Capture the cell that displays the provided text and extract its [x, y] central coordinate. 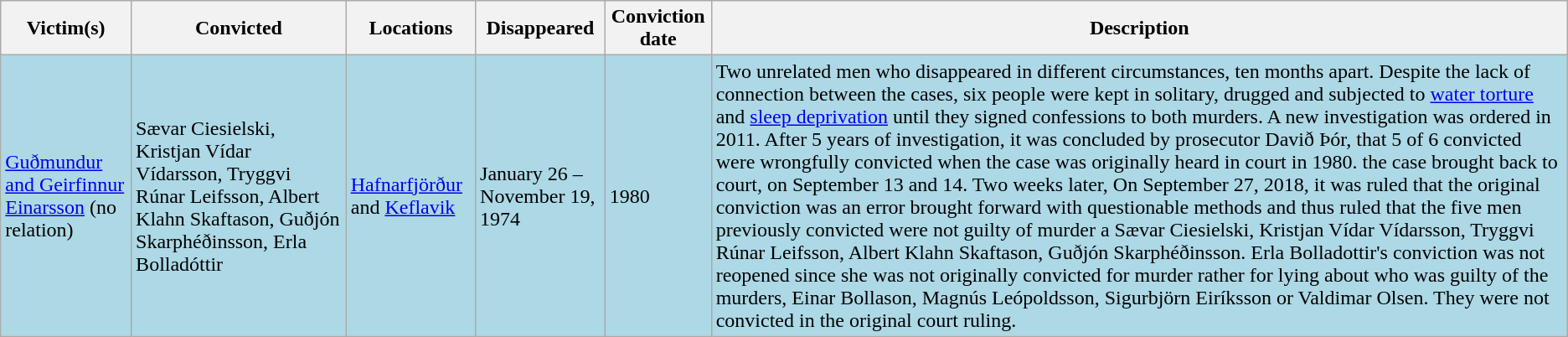
Guðmundur and Geirfinnur Einarsson (no relation) [66, 196]
Disappeared [541, 29]
Sævar Ciesielski, Kristjan Vídar Vídarsson, Tryggvi Rúnar Leifsson, Albert Klahn Skaftason, Guðjón Skarphéðinsson, Erla Bolladóttir [240, 196]
Locations [410, 29]
January 26 – November 19, 1974 [541, 196]
Convicted [240, 29]
Victim(s) [66, 29]
Conviction date [658, 29]
Description [1139, 29]
Hafnarfjörður and Keflavik [410, 196]
1980 [658, 196]
